Provide the (X, Y) coordinate of the cell's center where the given text is located.  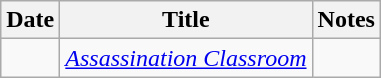
Title (186, 20)
Assassination Classroom (186, 58)
Notes (346, 20)
Date (30, 20)
